Locate the cell with the specified text and output its (x, y) center coordinate. 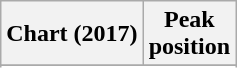
Peak position (189, 34)
Chart (2017) (72, 34)
